Return the [X, Y] coordinate for the center point of the cell that contains the specified text.  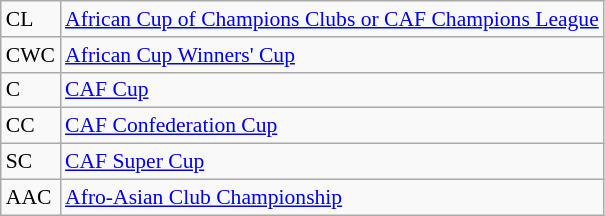
SC [30, 162]
CL [30, 19]
CAF Confederation Cup [332, 126]
African Cup of Champions Clubs or CAF Champions League [332, 19]
AAC [30, 197]
Afro-Asian Club Championship [332, 197]
CAF Super Cup [332, 162]
C [30, 90]
CWC [30, 55]
CC [30, 126]
African Cup Winners' Cup [332, 55]
CAF Cup [332, 90]
